Capture the cell that displays the provided text and extract its [X, Y] central coordinate. 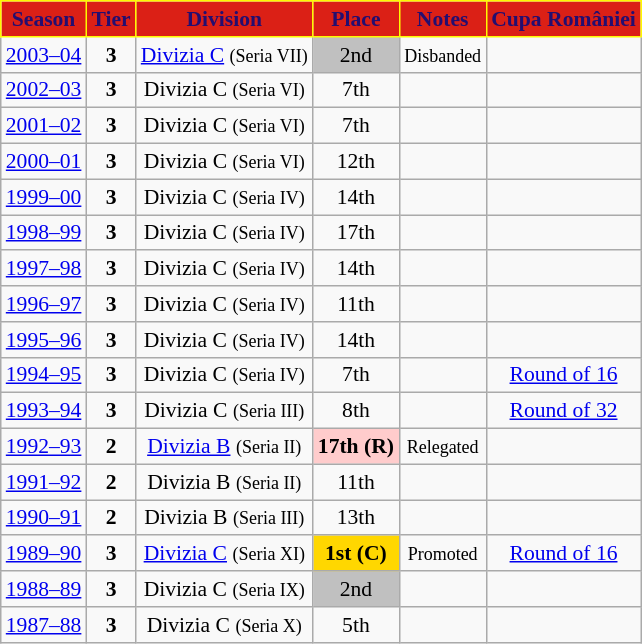
1995–96 [44, 340]
Divizia C (Seria III) [224, 411]
8th [356, 411]
Divizia C (Seria IX) [224, 589]
Divizia C (Seria VII) [224, 55]
Season [44, 19]
1992–93 [44, 447]
1999–00 [44, 197]
12th [356, 162]
1990–91 [44, 518]
Divizia B (Seria III) [224, 518]
Notes [442, 19]
2003–04 [44, 55]
Disbanded [442, 55]
Round of 32 [564, 411]
13th [356, 518]
2002–03 [44, 90]
Place [356, 19]
2000–01 [44, 162]
Relegated [442, 447]
5th [356, 625]
1994–95 [44, 375]
Promoted [442, 554]
17th [356, 233]
Division [224, 19]
1st (C) [356, 554]
1998–99 [44, 233]
1993–94 [44, 411]
Divizia C (Seria X) [224, 625]
1988–89 [44, 589]
1997–98 [44, 269]
Divizia C (Seria XI) [224, 554]
1989–90 [44, 554]
17th (R) [356, 447]
Cupa României [564, 19]
1996–97 [44, 304]
1987–88 [44, 625]
1991–92 [44, 482]
Tier [110, 19]
2001–02 [44, 126]
